Provide the (X, Y) coordinate of the cell's center where the given text is located.  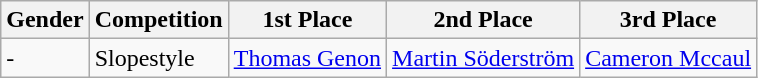
Slopestyle (158, 58)
Thomas Genon (307, 58)
- (45, 58)
Cameron Mccaul (668, 58)
Gender (45, 20)
Competition (158, 20)
2nd Place (484, 20)
Martin Söderström (484, 58)
1st Place (307, 20)
3rd Place (668, 20)
